Return (x, y) of the center of cell containing provided text 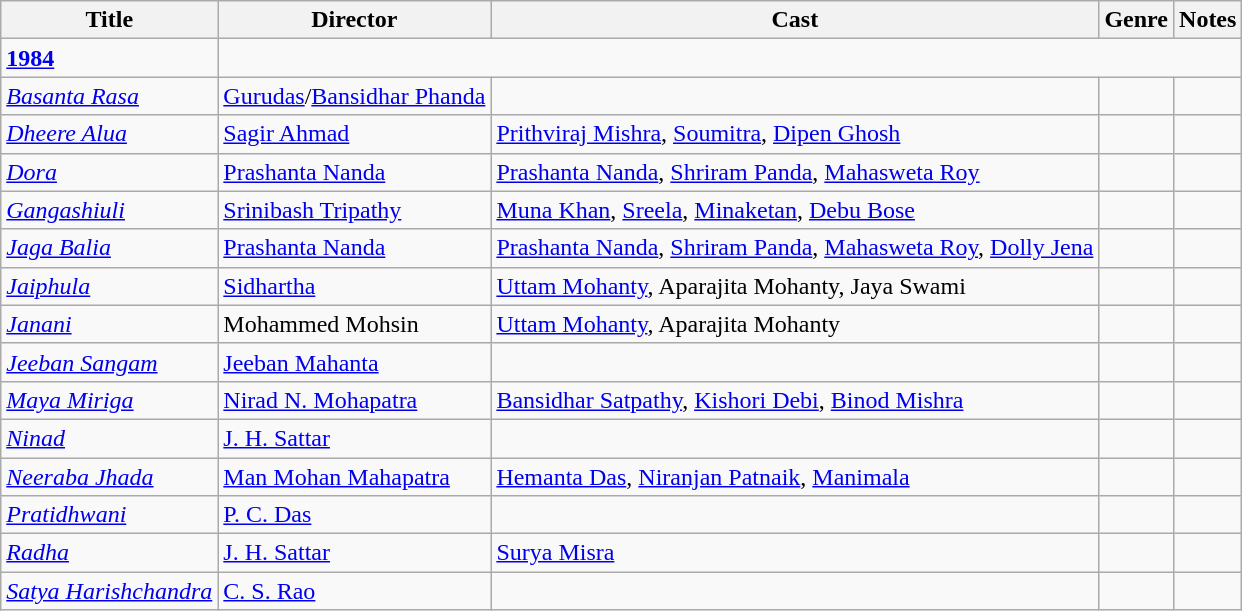
Nirad N. Mohapatra (354, 400)
Cast (795, 20)
Janani (110, 324)
Gangashiuli (110, 210)
Muna Khan, Sreela, Minaketan, Debu Bose (795, 210)
Hemanta Das, Niranjan Patnaik, Manimala (795, 477)
1984 (110, 58)
Sagir Ahmad (354, 134)
Prashanta Nanda, Shriram Panda, Mahasweta Roy (795, 172)
Prithviraj Mishra, Soumitra, Dipen Ghosh (795, 134)
Surya Misra (795, 553)
Dora (110, 172)
Genre (1136, 20)
Maya Miriga (110, 400)
Jeeban Sangam (110, 362)
Srinibash Tripathy (354, 210)
Man Mohan Mahapatra (354, 477)
Radha (110, 553)
Bansidhar Satpathy, Kishori Debi, Binod Mishra (795, 400)
Mohammed Mohsin (354, 324)
C. S. Rao (354, 591)
Title (110, 20)
Gurudas/Bansidhar Phanda (354, 96)
Director (354, 20)
Ninad (110, 438)
Pratidhwani (110, 515)
Basanta Rasa (110, 96)
Dheere Alua (110, 134)
Notes (1208, 20)
Sidhartha (354, 286)
Uttam Mohanty, Aparajita Mohanty (795, 324)
Neeraba Jhada (110, 477)
Jeeban Mahanta (354, 362)
Satya Harishchandra (110, 591)
P. C. Das (354, 515)
Jaiphula (110, 286)
Uttam Mohanty, Aparajita Mohanty, Jaya Swami (795, 286)
Jaga Balia (110, 248)
Prashanta Nanda, Shriram Panda, Mahasweta Roy, Dolly Jena (795, 248)
